Find where the given text appears and provide that cell's center as [x, y] coordinate. 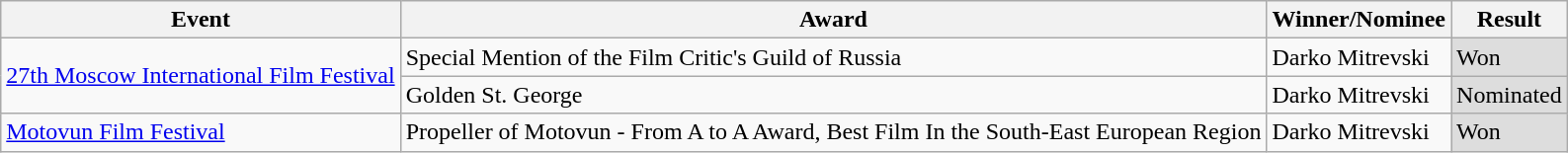
Nominated [1510, 95]
Motovun Film Festival [201, 132]
Winner/Nominee [1360, 20]
Award [834, 20]
Propeller of Motovun - From A to A Award, Best Film In the South-East European Region [834, 132]
Result [1510, 20]
Event [201, 20]
27th Moscow International Film Festival [201, 76]
Special Mention of the Film Critic's Guild of Russia [834, 57]
Golden St. George [834, 95]
